Locate the cell with the specified text and output its (X, Y) center coordinate. 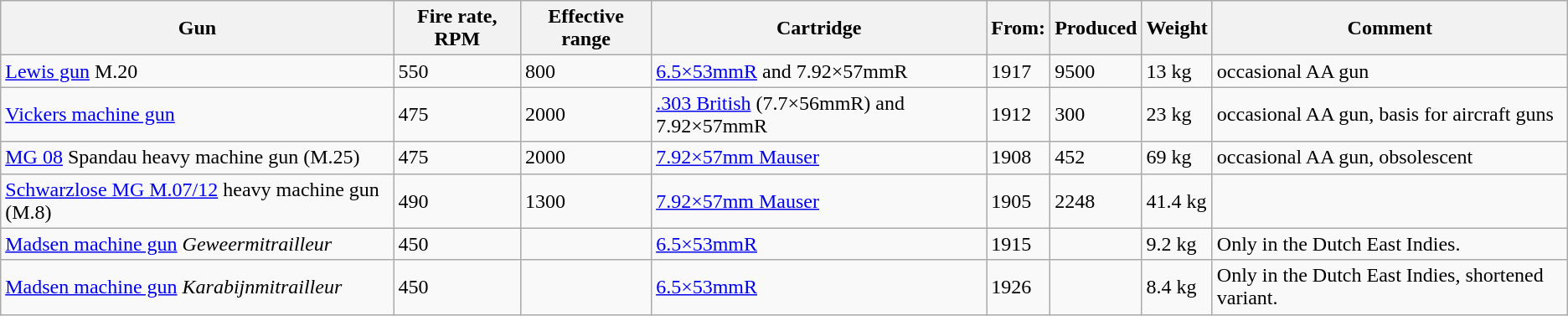
Comment (1390, 28)
550 (457, 71)
1912 (1019, 114)
41.4 kg (1177, 201)
Only in the Dutch East Indies, shortened variant. (1390, 287)
Fire rate, RPM (457, 28)
Weight (1177, 28)
Effective range (585, 28)
9500 (1096, 71)
1917 (1019, 71)
From: (1019, 28)
Madsen machine gun Karabijnmitrailleur (198, 287)
69 kg (1177, 158)
1905 (1019, 201)
Produced (1096, 28)
Cartridge (819, 28)
6.5×53mmR and 7.92×57mmR (819, 71)
452 (1096, 158)
Only in the Dutch East Indies. (1390, 244)
occasional AA gun, basis for aircraft guns (1390, 114)
9.2 kg (1177, 244)
Gun (198, 28)
occasional AA gun (1390, 71)
.303 British (7.7×56mmR) and 7.92×57mmR (819, 114)
MG 08 Spandau heavy machine gun (M.25) (198, 158)
occasional AA gun, obsolescent (1390, 158)
1915 (1019, 244)
1908 (1019, 158)
800 (585, 71)
2248 (1096, 201)
490 (457, 201)
Schwarzlose MG M.07/12 heavy machine gun (M.8) (198, 201)
8.4 kg (1177, 287)
1926 (1019, 287)
Lewis gun M.20 (198, 71)
300 (1096, 114)
1300 (585, 201)
Vickers machine gun (198, 114)
Madsen machine gun Geweermitrailleur (198, 244)
23 kg (1177, 114)
13 kg (1177, 71)
